Pinpoint the cell where the given text exists, returning its [x, y] midpoint coordinate. 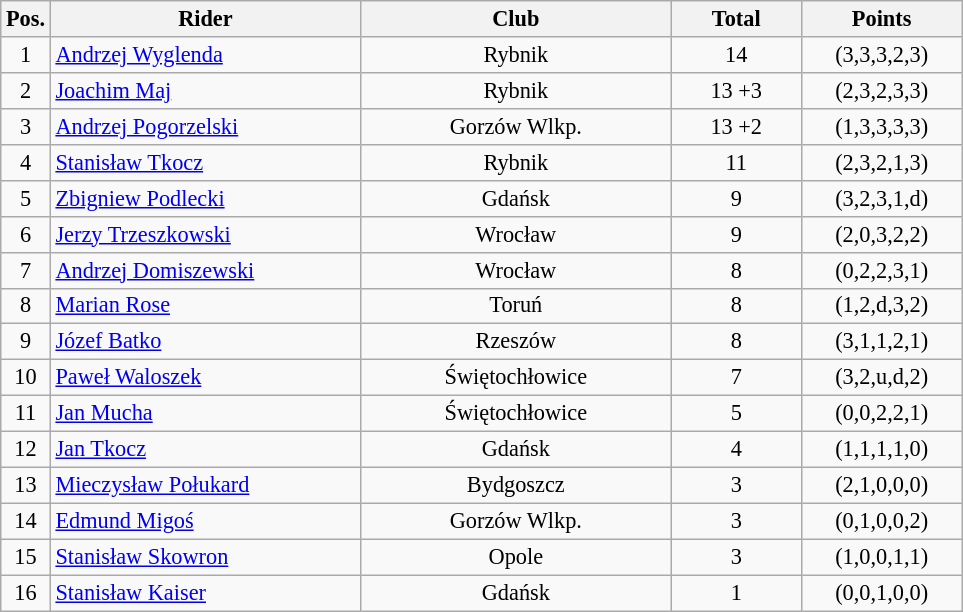
(3,2,3,1,d) [881, 198]
Zbigniew Podlecki [205, 198]
Paweł Waloszek [205, 378]
(1,2,d,3,2) [881, 306]
13 +3 [736, 90]
10 [26, 378]
Pos. [26, 19]
(3,2,u,d,2) [881, 378]
Stanisław Kaiser [205, 593]
Mieczysław Połukard [205, 485]
(2,3,2,1,3) [881, 162]
Jerzy Trzeszkowski [205, 234]
Józef Batko [205, 342]
(0,0,1,0,0) [881, 593]
Andrzej Wyglenda [205, 55]
Stanisław Skowron [205, 557]
15 [26, 557]
(2,0,3,2,2) [881, 234]
(0,1,0,0,2) [881, 521]
Joachim Maj [205, 90]
Club [516, 19]
(1,0,0,1,1) [881, 557]
12 [26, 450]
(3,1,1,2,1) [881, 342]
Stanisław Tkocz [205, 162]
13 [26, 485]
(1,1,1,1,0) [881, 450]
13 +2 [736, 126]
(2,1,0,0,0) [881, 485]
Andrzej Pogorzelski [205, 126]
Rider [205, 19]
Points [881, 19]
(0,2,2,3,1) [881, 270]
(1,3,3,3,3) [881, 126]
16 [26, 593]
Jan Tkocz [205, 450]
Rzeszów [516, 342]
Bydgoszcz [516, 485]
Marian Rose [205, 306]
Total [736, 19]
Andrzej Domiszewski [205, 270]
2 [26, 90]
(2,3,2,3,3) [881, 90]
Opole [516, 557]
6 [26, 234]
Jan Mucha [205, 414]
Toruń [516, 306]
Edmund Migoś [205, 521]
(3,3,3,2,3) [881, 55]
(0,0,2,2,1) [881, 414]
